Provide the (X, Y) coordinate of the cell's center where the given text is located.  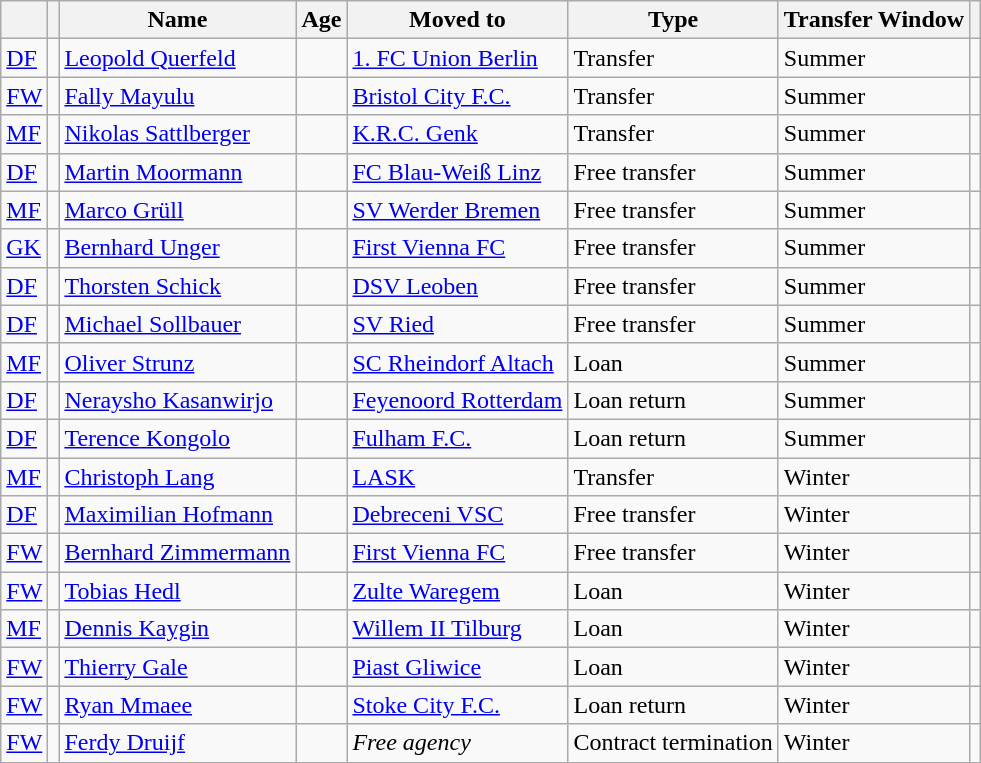
Ryan Mmaee (178, 705)
Terence Kongolo (178, 438)
Dennis Kaygin (178, 629)
Contract termination (673, 743)
Michael Sollbauer (178, 324)
Name (178, 20)
Neraysho Kasanwirjo (178, 400)
SV Ried (458, 324)
Feyenoord Rotterdam (458, 400)
Tobias Hedl (178, 591)
Oliver Strunz (178, 362)
Bristol City F.C. (458, 96)
K.R.C. Genk (458, 134)
1. FC Union Berlin (458, 58)
Stoke City F.C. (458, 705)
Ferdy Druijf (178, 743)
LASK (458, 477)
Maximilian Hofmann (178, 515)
Transfer Window (874, 20)
FC Blau-Weiß Linz (458, 172)
Moved to (458, 20)
Bernhard Unger (178, 248)
Zulte Waregem (458, 591)
GK (24, 248)
Willem II Tilburg (458, 629)
SV Werder Bremen (458, 210)
Free agency (458, 743)
Christoph Lang (178, 477)
Piast Gliwice (458, 667)
Nikolas Sattlberger (178, 134)
DSV Leoben (458, 286)
Type (673, 20)
SC Rheindorf Altach (458, 362)
Thorsten Schick (178, 286)
Fulham F.C. (458, 438)
Thierry Gale (178, 667)
Martin Moormann (178, 172)
Bernhard Zimmermann (178, 553)
Debreceni VSC (458, 515)
Marco Grüll (178, 210)
Leopold Querfeld (178, 58)
Fally Mayulu (178, 96)
Age (322, 20)
